Locate the cell with the specified text and output its (X, Y) center coordinate. 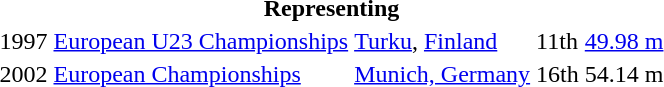
Turku, Finland (442, 41)
11th (558, 41)
European U23 Championships (201, 41)
